Detect which cell encompasses the target text, then output its [x, y] center coordinate. 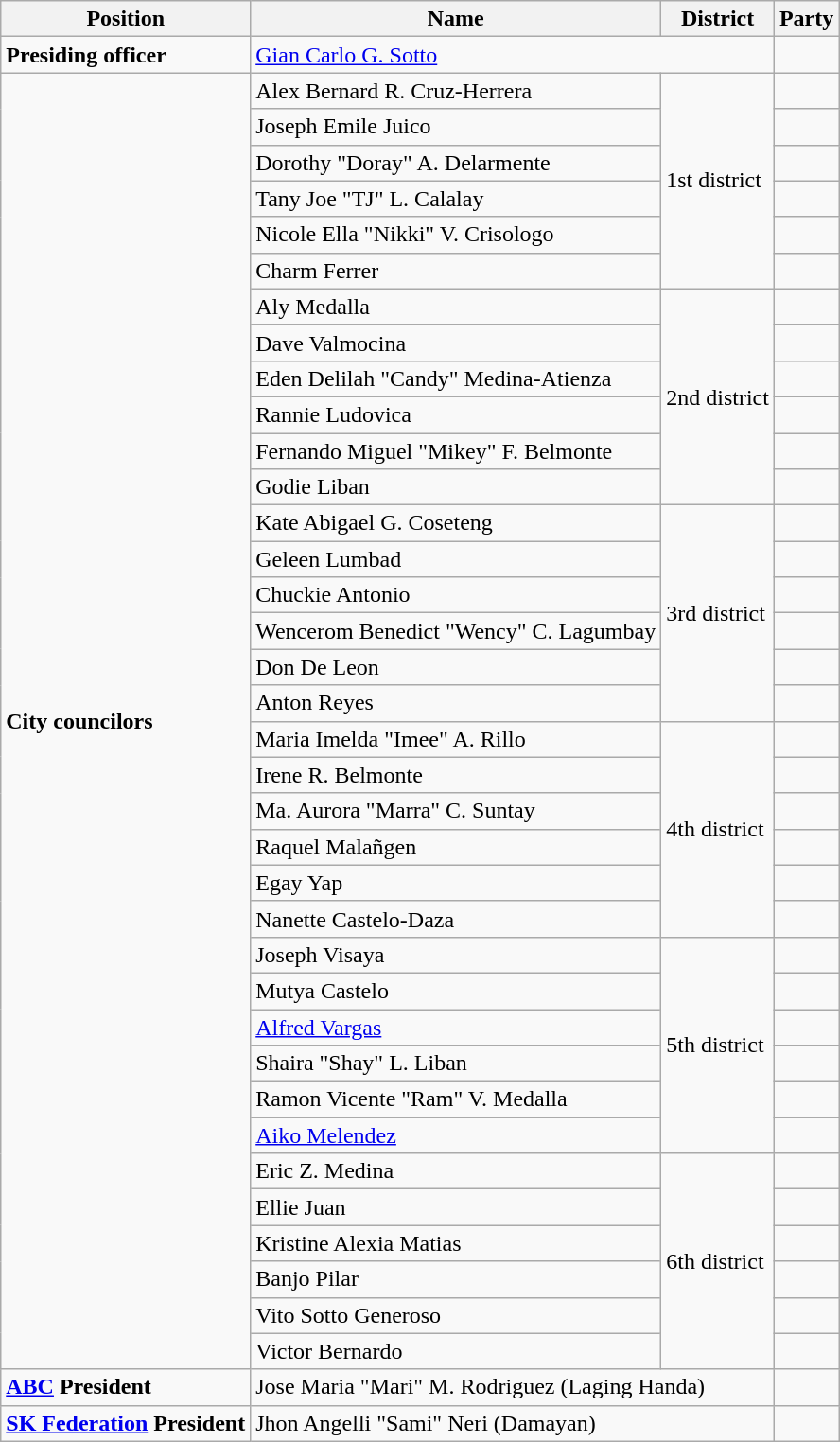
Nicole Ella "Nikki" V. Crisologo [456, 235]
Dorothy "Doray" A. Delarmente [456, 163]
Banjo Pilar [456, 1279]
Eden Delilah "Candy" Medina-Atienza [456, 378]
Ellie Juan [456, 1207]
Tany Joe "TJ" L. Calalay [456, 199]
Party [806, 19]
5th district [718, 1045]
Name [456, 19]
Victor Bernardo [456, 1351]
Charm Ferrer [456, 271]
Mutya Castelo [456, 991]
Godie Liban [456, 487]
Joseph Emile Juico [456, 127]
Shaira "Shay" L. Liban [456, 1064]
Kristine Alexia Matias [456, 1243]
Gian Carlo G. Sotto [513, 55]
Nanette Castelo-Daza [456, 919]
Eric Z. Medina [456, 1171]
Aiko Melendez [456, 1135]
City councilors [126, 721]
6th district [718, 1261]
Presiding officer [126, 55]
Raquel Malañgen [456, 847]
Ma. Aurora "Marra" C. Suntay [456, 811]
1st district [718, 181]
Position [126, 19]
Jose Maria "Mari" M. Rodriguez (Laging Handa) [513, 1387]
District [718, 19]
Kate Abigael G. Coseteng [456, 523]
Vito Sotto Generoso [456, 1315]
3rd district [718, 613]
Fernando Miguel "Mikey" F. Belmonte [456, 451]
Rannie Ludovica [456, 414]
2nd district [718, 396]
Aly Medalla [456, 307]
Jhon Angelli "Sami" Neri (Damayan) [513, 1423]
Geleen Lumbad [456, 559]
Egay Yap [456, 883]
Alfred Vargas [456, 1027]
Chuckie Antonio [456, 595]
Maria Imelda "Imee" A. Rillo [456, 739]
4th district [718, 829]
Anton Reyes [456, 703]
Don De Leon [456, 667]
Alex Bernard R. Cruz-Herrera [456, 91]
Irene R. Belmonte [456, 775]
Joseph Visaya [456, 955]
ABC President [126, 1387]
Ramon Vicente "Ram" V. Medalla [456, 1099]
SK Federation President [126, 1423]
Wencerom Benedict "Wency" C. Lagumbay [456, 631]
Dave Valmocina [456, 343]
